Extract the [x, y] coordinate from the center of the cell holding the provided text.  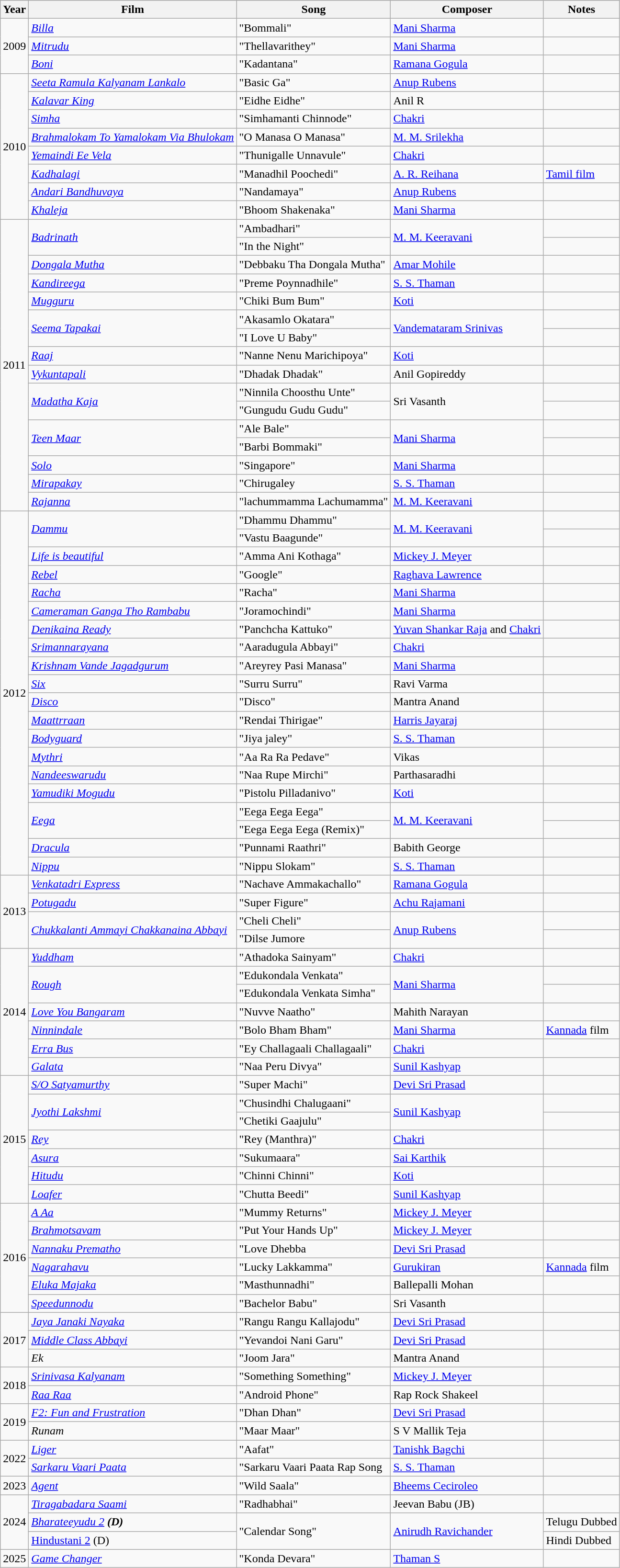
"Aaradugula Abbayi" [314, 647]
Sarkaru Vaari Paata [133, 1467]
Bharateeyudu 2 (D) [133, 1522]
"Debbaku Tha Dongala Mutha" [314, 265]
Harris Jayaraj [467, 720]
Madatha Kaja [133, 401]
Game Changer [133, 1558]
Raa Raa [133, 1395]
Anil R [467, 101]
Composer [467, 10]
"Edukondala Venkata" [314, 975]
"Ambadhari" [314, 228]
"Aa Ra Ra Pedave" [314, 756]
2022 [14, 1458]
Mahith Narayan [467, 1012]
"Something Something" [314, 1376]
"Thunigalle Unnavule" [314, 155]
"Eega Eega Eega (Remix)" [314, 830]
Yuddham [133, 957]
Amar Mohile [467, 265]
"Preme Poynnadhile" [314, 283]
Ballepalli Mohan [467, 1285]
Khaleja [133, 210]
Vikas [467, 756]
Tiragabadara Saami [133, 1504]
Love You Bangaram [133, 1012]
2009 [14, 46]
2010 [14, 146]
"Punnami Raathri" [314, 848]
Gurukiran [467, 1267]
"Cheli Cheli" [314, 921]
"Nandamaya" [314, 192]
"Rey (Manthra)" [314, 1139]
Middle Class Abbayi [133, 1340]
2025 [14, 1558]
2015 [14, 1139]
Disco [133, 702]
"Vastu Baagunde" [314, 538]
Runam [133, 1431]
"Eidhe Eidhe" [314, 101]
"Singapore" [314, 465]
Brahmalokam To Yamalokam Via Bhulokam [133, 137]
Hindi Dubbed [581, 1540]
2019 [14, 1422]
Rey [133, 1139]
Boni [133, 64]
S V Mallik Teja [467, 1431]
Ek [133, 1358]
S/O Satyamurthy [133, 1084]
Ninnindale [133, 1030]
Solo [133, 465]
"Edukondala Venkata Simha" [314, 993]
Venkatadri Express [133, 884]
Tamil film [581, 173]
2012 [14, 692]
"Nuvve Naatho" [314, 1012]
Nannaku Prematho [133, 1249]
"Areyrey Pasi Manasa" [314, 666]
M. M. Srilekha [467, 137]
"Barbi Bommaki" [314, 447]
"Super Machi" [314, 1084]
Hindustani 2 (D) [133, 1540]
"Athadoka Sainyam" [314, 957]
Eega [133, 821]
"Ninnila Choosthu Unte" [314, 392]
Eluka Majaka [133, 1285]
Raghava Lawrence [467, 575]
"Radhabhai" [314, 1504]
"Bachelor Babu" [314, 1303]
"Akasamlo Okatara" [314, 319]
Yamudiki Mogudu [133, 793]
Bodyguard [133, 738]
Galata [133, 1066]
Dongala Mutha [133, 265]
Rebel [133, 575]
2017 [14, 1340]
Ravi Varma [467, 684]
Racha [133, 593]
"Joom Jara" [314, 1358]
"Thellavarithey" [314, 46]
2014 [14, 1012]
"Bolo Bham Bham" [314, 1030]
"Chetiki Gaajulu" [314, 1121]
"Dhadak Dhadak" [314, 374]
Anirudh Ravichander [467, 1531]
Loafer [133, 1194]
Jaya Janaki Nayaka [133, 1321]
Nagarahavu [133, 1267]
Cameraman Ganga Tho Rambabu [133, 611]
Six [133, 684]
Seema Tapakai [133, 328]
"O Manasa O Manasa" [314, 137]
"Basic Ga" [314, 82]
Yemaindi Ee Vela [133, 155]
"Jiya jaley" [314, 738]
"Nanne Nenu Marichipoya" [314, 356]
Billa [133, 28]
A Aa [133, 1212]
"Konda Devara" [314, 1558]
"Yevandoi Nani Garu" [314, 1340]
Seeta Ramula Kalyanam Lankalo [133, 82]
Badrinath [133, 237]
Simha [133, 119]
"Bommali" [314, 28]
Achu Rajamani [467, 902]
"Rangu Rangu Kallajodu" [314, 1321]
Agent [133, 1486]
"Love Dhebba [314, 1249]
"Rendai Thirigae" [314, 720]
"Chirugaley [314, 483]
"Sarkaru Vaari Paata Rap Song [314, 1467]
Chukkalanti Ammayi Chakkanaina Abbayi [133, 930]
Maattrraan [133, 720]
"Mummy Returns" [314, 1212]
Rough [133, 984]
Asura [133, 1158]
"Chiki Bum Bum" [314, 301]
Telugu Dubbed [581, 1522]
Srinivasa Kalyanam [133, 1376]
Babith George [467, 848]
"Eega Eega Eega" [314, 812]
Anil Gopireddy [467, 374]
Thaman S [467, 1558]
Jeevan Babu (JB) [467, 1504]
"Simhamanti Chinnode" [314, 119]
Mythri [133, 756]
"Panchcha Kattuko" [314, 629]
"Manadhil Poochedi" [314, 173]
"Nachave Ammakachallo" [314, 884]
"Chinni Chinni" [314, 1176]
Vandemataram Srinivas [467, 328]
Krishnam Vande Jagadgurum [133, 666]
"Calendar Song" [314, 1531]
"Super Figure" [314, 902]
"Bhoom Shakenaka" [314, 210]
Notes [581, 10]
2016 [14, 1258]
Life is beautiful [133, 556]
Potugadu [133, 902]
"Dhammu Dhammu" [314, 519]
"Dhan Dhan" [314, 1413]
Teen Maar [133, 438]
Rap Rock Shakeel [467, 1395]
Kadhalagi [133, 173]
Nippu [133, 866]
2024 [14, 1522]
Rajanna [133, 501]
2011 [14, 365]
"Kadantana" [314, 64]
"Chusindhi Chalugaani" [314, 1103]
Dammu [133, 529]
"Android Phone" [314, 1395]
Liger [133, 1449]
"Pistolu Pilladanivo" [314, 793]
Film [133, 10]
Sai Karthik [467, 1158]
Nandeeswarudu [133, 775]
Year [14, 10]
"lachummamma Lachumamma" [314, 501]
"Disco" [314, 702]
"Masthunnadhi" [314, 1285]
"Chutta Beedi" [314, 1194]
"Racha" [314, 593]
Hitudu [133, 1176]
Brahmotsavam [133, 1230]
Jyothi Lakshmi [133, 1112]
"Dilse Jumore [314, 939]
Mirapakay [133, 483]
Vykuntapali [133, 374]
Raaj [133, 356]
"Wild Saala" [314, 1486]
Song [314, 10]
Bheems Ceciroleo [467, 1486]
F2: Fun and Frustration [133, 1413]
Parthasaradhi [467, 775]
"Gungudu Gudu Gudu" [314, 410]
A. R. Reihana [467, 173]
Srimannarayana [133, 647]
"I Love U Baby" [314, 338]
Yuvan Shankar Raja and Chakri [467, 629]
Kandireega [133, 283]
2013 [14, 912]
Tanishk Bagchi [467, 1449]
Dracula [133, 848]
"Amma Ani Kothaga" [314, 556]
"Ey Challagaali Challagaali" [314, 1048]
"Surru Surru" [314, 684]
"Put Your Hands Up" [314, 1230]
"Sukumaara" [314, 1158]
Mitrudu [133, 46]
"Maar Maar" [314, 1431]
Andari Bandhuvaya [133, 192]
Kalavar King [133, 101]
2018 [14, 1385]
"Nippu Slokam" [314, 866]
"Google" [314, 575]
"Joramochindi" [314, 611]
"Naa Rupe Mirchi" [314, 775]
"Lucky Lakkamma" [314, 1267]
2023 [14, 1486]
Erra Bus [133, 1048]
"Aafat" [314, 1449]
"Naa Peru Divya" [314, 1066]
"Ale Bale" [314, 429]
Mugguru [133, 301]
"In the Night" [314, 247]
Denikaina Ready [133, 629]
Speedunnodu [133, 1303]
